Pinpoint the cell where the given text exists, returning its [x, y] midpoint coordinate. 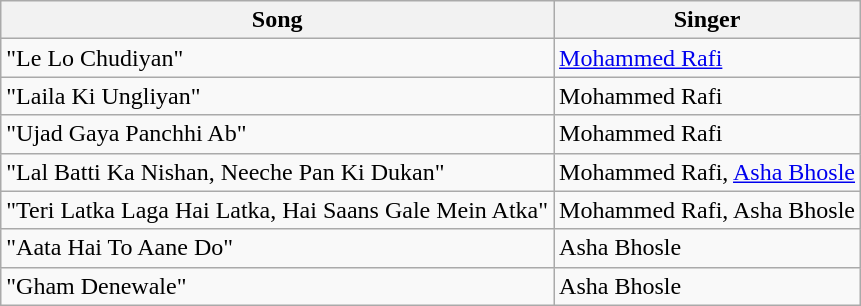
"Laila Ki Ungliyan" [278, 96]
"Ujad Gaya Panchhi Ab" [278, 134]
Song [278, 20]
"Gham Denewale" [278, 286]
Singer [708, 20]
"Aata Hai To Aane Do" [278, 248]
"Lal Batti Ka Nishan, Neeche Pan Ki Dukan" [278, 172]
"Le Lo Chudiyan" [278, 58]
"Teri Latka Laga Hai Latka, Hai Saans Gale Mein Atka" [278, 210]
